Search for the cell housing the specified text and yield its (x, y) center coordinate. 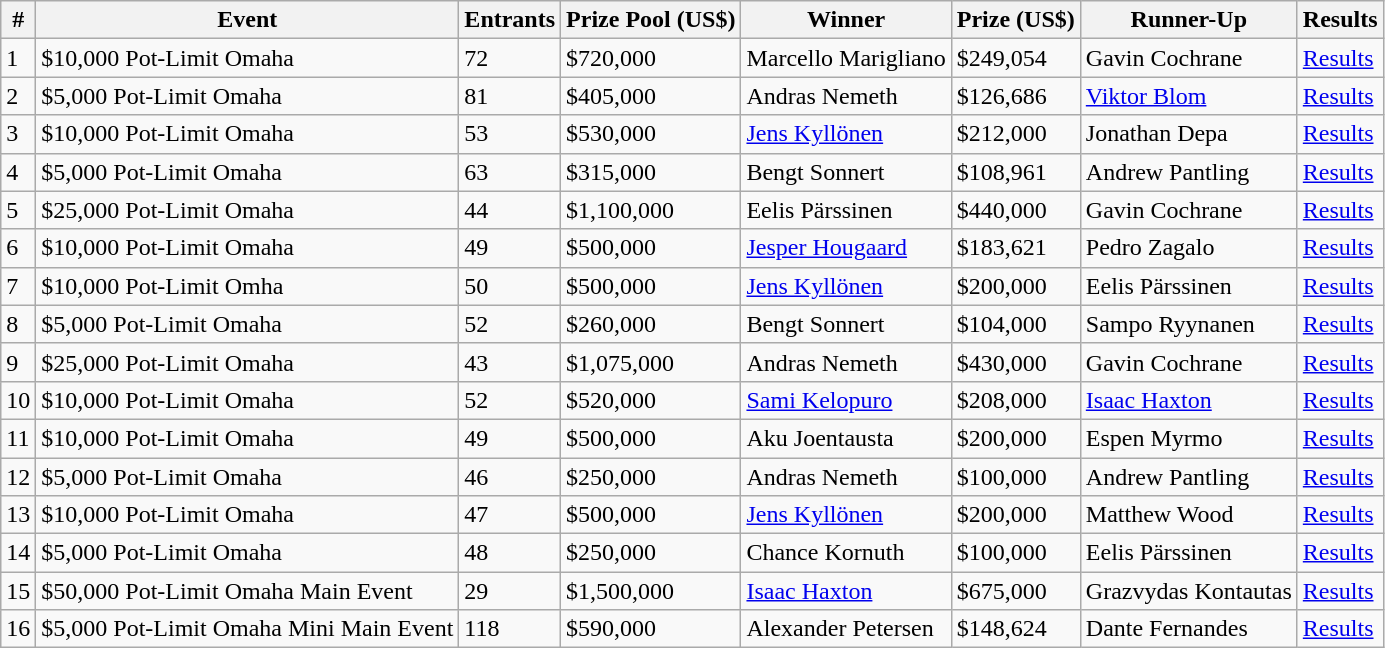
$249,054 (1016, 58)
Matthew Wood (1188, 515)
Grazvydas Kontautas (1188, 591)
14 (18, 553)
# (18, 20)
$183,621 (1016, 248)
$126,686 (1016, 96)
$212,000 (1016, 134)
$260,000 (651, 324)
Pedro Zagalo (1188, 248)
16 (18, 629)
10 (18, 400)
63 (510, 172)
Jonathan Depa (1188, 134)
$148,624 (1016, 629)
$720,000 (651, 58)
5 (18, 210)
$1,500,000 (651, 591)
6 (18, 248)
Marcello Marigliano (846, 58)
12 (18, 477)
$10,000 Pot-Limit Omha (248, 286)
43 (510, 362)
2 (18, 96)
Aku Joentausta (846, 438)
29 (510, 591)
Dante Fernandes (1188, 629)
$5,000 Pot-Limit Omaha Mini Main Event (248, 629)
118 (510, 629)
15 (18, 591)
$520,000 (651, 400)
47 (510, 515)
$315,000 (651, 172)
$50,000 Pot-Limit Omaha Main Event (248, 591)
$430,000 (1016, 362)
$675,000 (1016, 591)
$1,100,000 (651, 210)
Prize Pool (US$) (651, 20)
13 (18, 515)
4 (18, 172)
$208,000 (1016, 400)
44 (510, 210)
1 (18, 58)
$590,000 (651, 629)
Sampo Ryynanen (1188, 324)
48 (510, 553)
72 (510, 58)
Espen Myrmo (1188, 438)
$104,000 (1016, 324)
Winner (846, 20)
$108,961 (1016, 172)
Viktor Blom (1188, 96)
11 (18, 438)
53 (510, 134)
46 (510, 477)
Jesper Hougaard (846, 248)
$440,000 (1016, 210)
Event (248, 20)
Alexander Petersen (846, 629)
$530,000 (651, 134)
$1,075,000 (651, 362)
8 (18, 324)
Entrants (510, 20)
3 (18, 134)
9 (18, 362)
$405,000 (651, 96)
50 (510, 286)
81 (510, 96)
Prize (US$) (1016, 20)
Chance Kornuth (846, 553)
Sami Kelopuro (846, 400)
7 (18, 286)
Runner-Up (1188, 20)
